From the cell containing the given text, extract its center point as [x, y] coordinate. 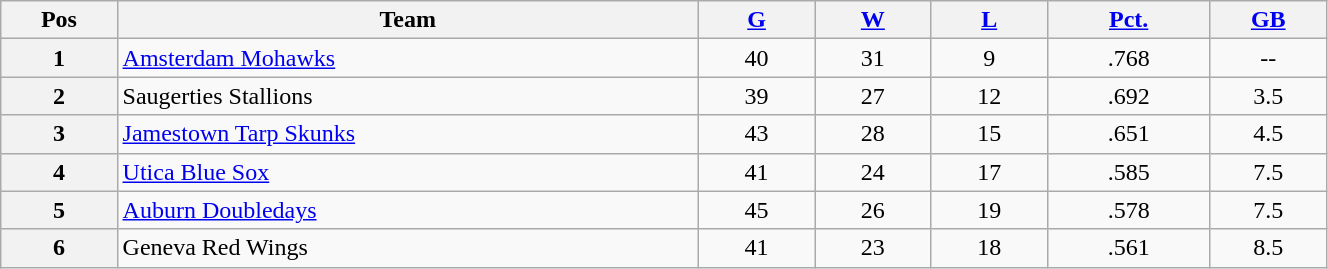
8.5 [1268, 248]
.578 [1128, 210]
17 [989, 172]
5 [59, 210]
45 [756, 210]
39 [756, 96]
3.5 [1268, 96]
18 [989, 248]
W [873, 20]
Jamestown Tarp Skunks [408, 134]
-- [1268, 58]
19 [989, 210]
23 [873, 248]
2 [59, 96]
40 [756, 58]
4 [59, 172]
L [989, 20]
3 [59, 134]
6 [59, 248]
Team [408, 20]
12 [989, 96]
1 [59, 58]
9 [989, 58]
.768 [1128, 58]
15 [989, 134]
28 [873, 134]
.692 [1128, 96]
Pct. [1128, 20]
4.5 [1268, 134]
Amsterdam Mohawks [408, 58]
31 [873, 58]
G [756, 20]
26 [873, 210]
.561 [1128, 248]
Pos [59, 20]
GB [1268, 20]
Saugerties Stallions [408, 96]
.651 [1128, 134]
43 [756, 134]
.585 [1128, 172]
Geneva Red Wings [408, 248]
Utica Blue Sox [408, 172]
Auburn Doubledays [408, 210]
27 [873, 96]
24 [873, 172]
